Return the [X, Y] coordinate for the center point of the cell that contains the specified text.  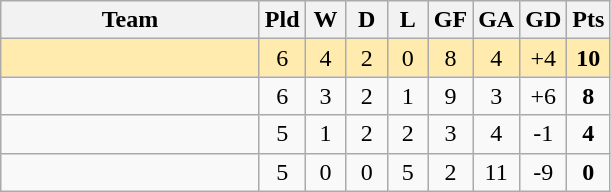
Pts [588, 20]
10 [588, 58]
L [408, 20]
9 [450, 96]
Team [130, 20]
GF [450, 20]
-9 [544, 172]
-1 [544, 134]
+6 [544, 96]
GA [496, 20]
Pld [282, 20]
D [366, 20]
11 [496, 172]
GD [544, 20]
W [326, 20]
+4 [544, 58]
